Output the (x, y) coordinate of the center of the cell containing the given text.  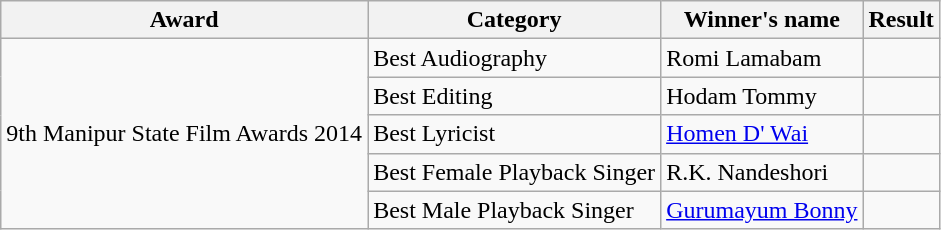
Best Editing (514, 96)
Winner's name (762, 20)
Category (514, 20)
Result (901, 20)
Gurumayum Bonny (762, 210)
Best Audiography (514, 58)
Romi Lamabam (762, 58)
Best Lyricist (514, 134)
Best Female Playback Singer (514, 172)
Award (184, 20)
9th Manipur State Film Awards 2014 (184, 134)
R.K. Nandeshori (762, 172)
Hodam Tommy (762, 96)
Best Male Playback Singer (514, 210)
Homen D' Wai (762, 134)
